From the cell containing the given text, extract its center point as (x, y) coordinate. 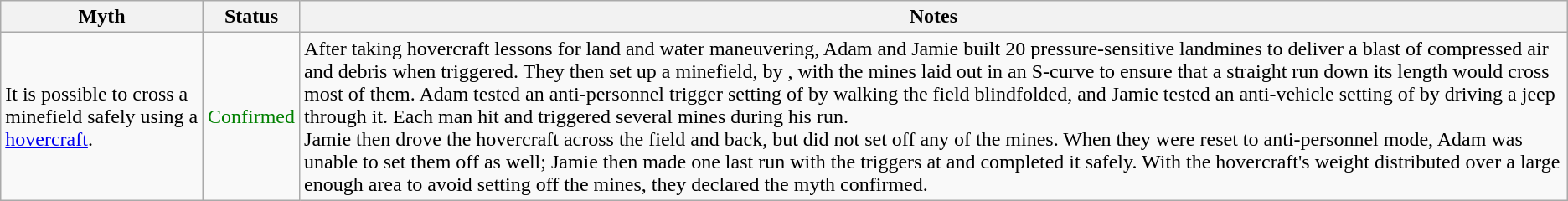
It is possible to cross a minefield safely using a hovercraft. (102, 116)
Notes (934, 17)
Status (251, 17)
Confirmed (251, 116)
Myth (102, 17)
